Extract the (x, y) coordinate from the center of the cell holding the provided text.  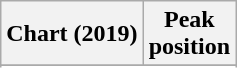
Peakposition (189, 34)
Chart (2019) (72, 34)
